Pinpoint the cell where the given text exists, returning its [x, y] midpoint coordinate. 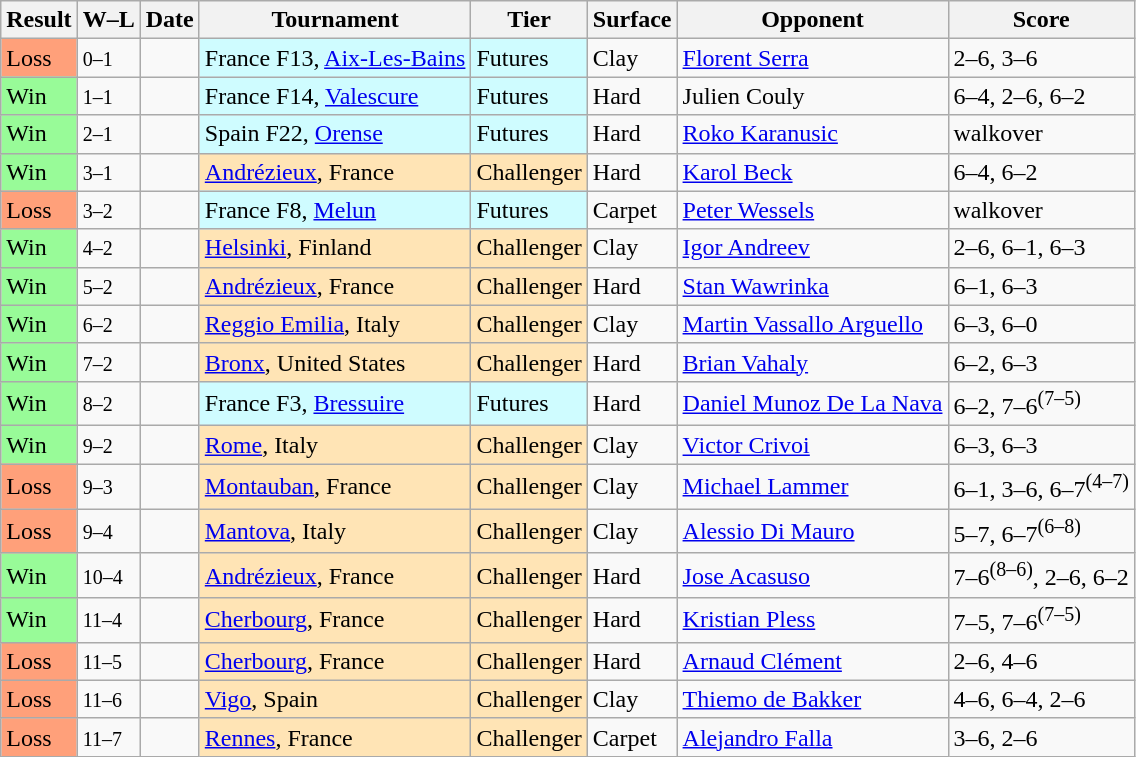
2–6, 6–1, 6–3 [1041, 248]
6–1, 6–3 [1041, 286]
Martin Vassallo Arguello [812, 324]
Jose Acasuso [812, 576]
5–2 [108, 286]
Kristian Pless [812, 620]
W–L [108, 20]
Tournament [335, 20]
Julien Couly [812, 96]
France F3, Bressuire [335, 404]
1–1 [108, 96]
Brian Vahaly [812, 362]
6–2, 7–6(7–5) [1041, 404]
Peter Wessels [812, 210]
4–6, 6–4, 2–6 [1041, 699]
9–3 [108, 486]
Spain F22, Orense [335, 134]
6–1, 3–6, 6–7(4–7) [1041, 486]
3–6, 2–6 [1041, 737]
Rennes, France [335, 737]
6–4, 2–6, 6–2 [1041, 96]
Florent Serra [812, 58]
3–1 [108, 172]
7–5, 7–6(7–5) [1041, 620]
7–2 [108, 362]
Alejandro Falla [812, 737]
Mantova, Italy [335, 532]
Igor Andreev [812, 248]
2–6, 3–6 [1041, 58]
Bronx, United States [335, 362]
Date [170, 20]
6–4, 6–2 [1041, 172]
11–5 [108, 661]
Surface [632, 20]
Opponent [812, 20]
Result [39, 20]
Karol Beck [812, 172]
11–6 [108, 699]
Vigo, Spain [335, 699]
2–6, 4–6 [1041, 661]
2–1 [108, 134]
8–2 [108, 404]
6–3, 6–0 [1041, 324]
Arnaud Clément [812, 661]
7–6(8–6), 2–6, 6–2 [1041, 576]
Thiemo de Bakker [812, 699]
11–4 [108, 620]
3–2 [108, 210]
Reggio Emilia, Italy [335, 324]
Tier [529, 20]
6–2 [108, 324]
Michael Lammer [812, 486]
Victor Crivoi [812, 445]
France F8, Melun [335, 210]
0–1 [108, 58]
11–7 [108, 737]
5–7, 6–7(6–8) [1041, 532]
9–2 [108, 445]
6–2, 6–3 [1041, 362]
Rome, Italy [335, 445]
France F14, Valescure [335, 96]
Montauban, France [335, 486]
9–4 [108, 532]
Helsinki, Finland [335, 248]
Alessio Di Mauro [812, 532]
6–3, 6–3 [1041, 445]
Stan Wawrinka [812, 286]
France F13, Aix-Les-Bains [335, 58]
Daniel Munoz De La Nava [812, 404]
4–2 [108, 248]
Roko Karanusic [812, 134]
Score [1041, 20]
10–4 [108, 576]
